Return [X, Y] of the center of cell containing provided text 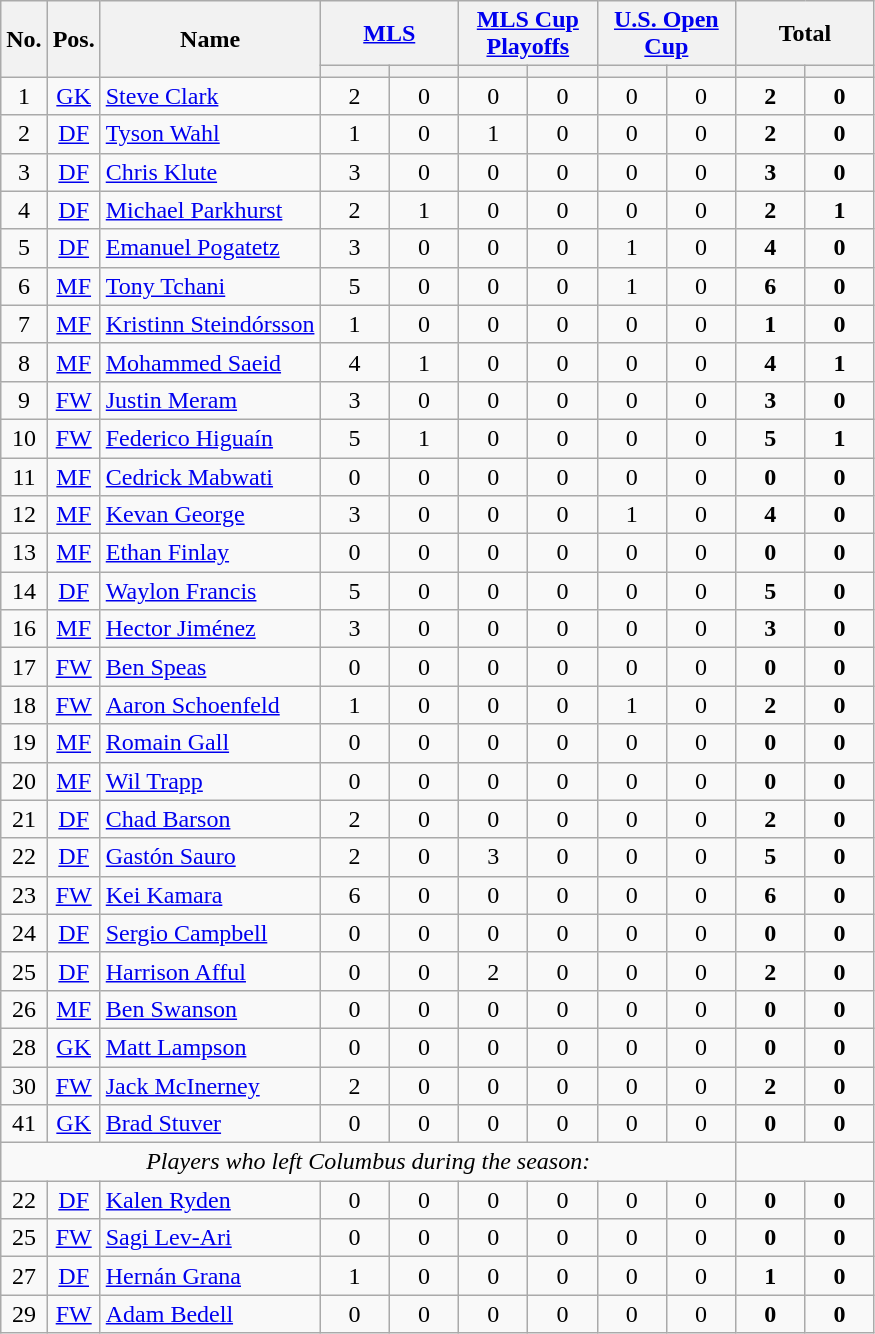
21 [24, 819]
14 [24, 591]
41 [24, 1124]
Michael Parkhurst [210, 210]
Chris Klute [210, 172]
29 [24, 1314]
Jack McInerney [210, 1085]
Matt Lampson [210, 1047]
Cedrick Mabwati [210, 477]
Kevan George [210, 515]
Hector Jiménez [210, 629]
Waylon Francis [210, 591]
18 [24, 705]
Mohammed Saeid [210, 362]
23 [24, 895]
Gastón Sauro [210, 857]
Romain Gall [210, 743]
Kei Kamara [210, 895]
Brad Stuver [210, 1124]
Chad Barson [210, 819]
Federico Higuaín [210, 438]
No. [24, 39]
Harrison Afful [210, 971]
10 [24, 438]
13 [24, 553]
9 [24, 400]
U.S. Open Cup [666, 34]
7 [24, 324]
Wil Trapp [210, 781]
Tyson Wahl [210, 134]
Name [210, 39]
MLS [390, 34]
Kristinn Steindórsson [210, 324]
8 [24, 362]
17 [24, 667]
Hernán Grana [210, 1276]
Aaron Schoenfeld [210, 705]
20 [24, 781]
Justin Meram [210, 400]
MLS Cup Playoffs [528, 34]
Tony Tchani [210, 286]
Emanuel Pogatetz [210, 248]
Sergio Campbell [210, 933]
Steve Clark [210, 96]
26 [24, 1009]
Total [806, 34]
11 [24, 477]
Kalen Ryden [210, 1200]
30 [24, 1085]
Ben Swanson [210, 1009]
Ethan Finlay [210, 553]
Adam Bedell [210, 1314]
19 [24, 743]
12 [24, 515]
28 [24, 1047]
Sagi Lev-Ari [210, 1238]
Pos. [74, 39]
24 [24, 933]
Players who left Columbus during the season: [368, 1162]
27 [24, 1276]
Ben Speas [210, 667]
16 [24, 629]
